Extract the (x, y) coordinate from the center of the cell holding the provided text.  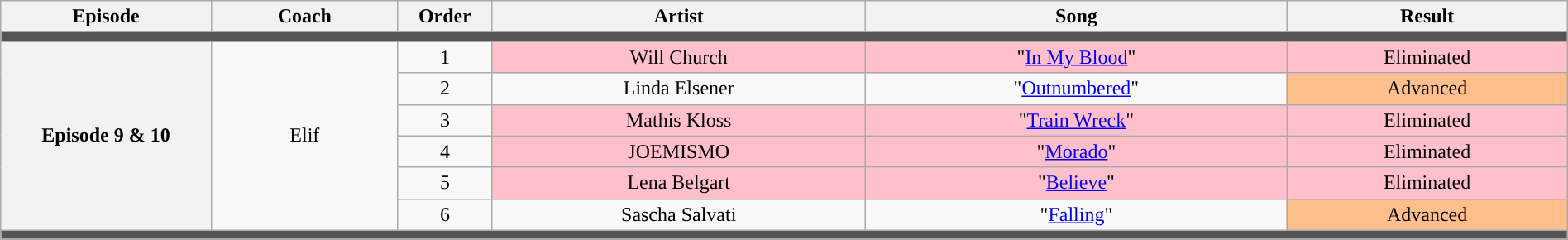
Episode 9 & 10 (106, 136)
JOEMISMO (678, 151)
Order (445, 17)
"Falling" (1077, 214)
6 (445, 214)
1 (445, 57)
Episode (106, 17)
Elif (304, 136)
5 (445, 183)
3 (445, 120)
"In My Blood" (1077, 57)
"Believe" (1077, 183)
"Train Wreck" (1077, 120)
Linda Elsener (678, 89)
"Morado" (1077, 151)
Mathis Kloss (678, 120)
2 (445, 89)
4 (445, 151)
Song (1077, 17)
Coach (304, 17)
Lena Belgart (678, 183)
Result (1427, 17)
Sascha Salvati (678, 214)
Artist (678, 17)
"Outnumbered" (1077, 89)
Will Church (678, 57)
